Determine the (x, y) coordinate at the center of the cell enclosing the given text.  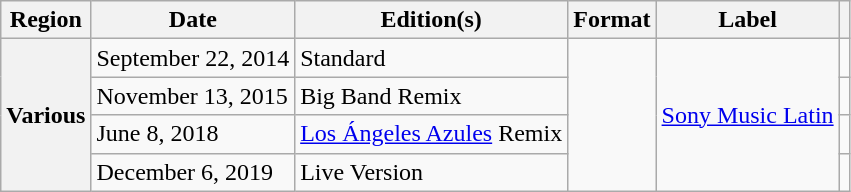
November 13, 2015 (193, 96)
Label (748, 20)
Region (46, 20)
Big Band Remix (432, 96)
Sony Music Latin (748, 115)
June 8, 2018 (193, 134)
Live Version (432, 172)
Format (612, 20)
Edition(s) (432, 20)
Date (193, 20)
September 22, 2014 (193, 58)
December 6, 2019 (193, 172)
Los Ángeles Azules Remix (432, 134)
Various (46, 115)
Standard (432, 58)
